For the text-containing cell, return its midpoint in (x, y) coordinate format. 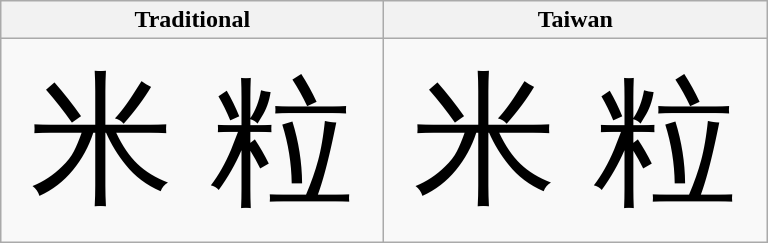
Traditional (192, 20)
Taiwan (576, 20)
